For the text-containing cell, return its midpoint in [x, y] coordinate format. 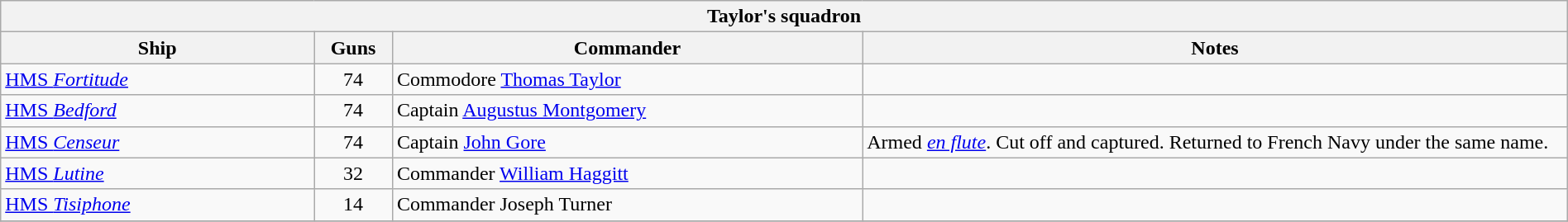
Commander [627, 48]
HMS Bedford [157, 111]
Commander Joseph Turner [627, 205]
Commodore Thomas Taylor [627, 79]
Ship [157, 48]
Captain John Gore [627, 142]
HMS Lutine [157, 173]
14 [354, 205]
Guns [354, 48]
Notes [1216, 48]
Armed en flute. Cut off and captured. Returned to French Navy under the same name. [1216, 142]
Commander William Haggitt [627, 173]
32 [354, 173]
Captain Augustus Montgomery [627, 111]
HMS Tisiphone [157, 205]
HMS Fortitude [157, 79]
HMS Censeur [157, 142]
Taylor's squadron [784, 17]
